Return (X, Y) of the center of cell containing provided text 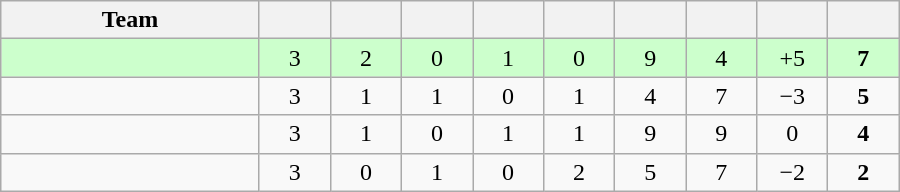
−3 (792, 96)
−2 (792, 172)
+5 (792, 58)
Team (130, 20)
